Output the (X, Y) coordinate of the center of the cell containing the given text.  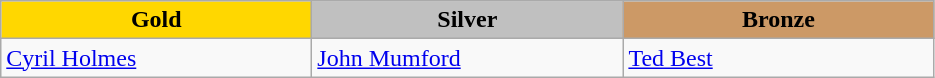
Silver (468, 20)
Cyril Holmes (156, 58)
Ted Best (778, 58)
Bronze (778, 20)
Gold (156, 20)
John Mumford (468, 58)
